Return the [x, y] coordinate for the center point of the cell that contains the specified text.  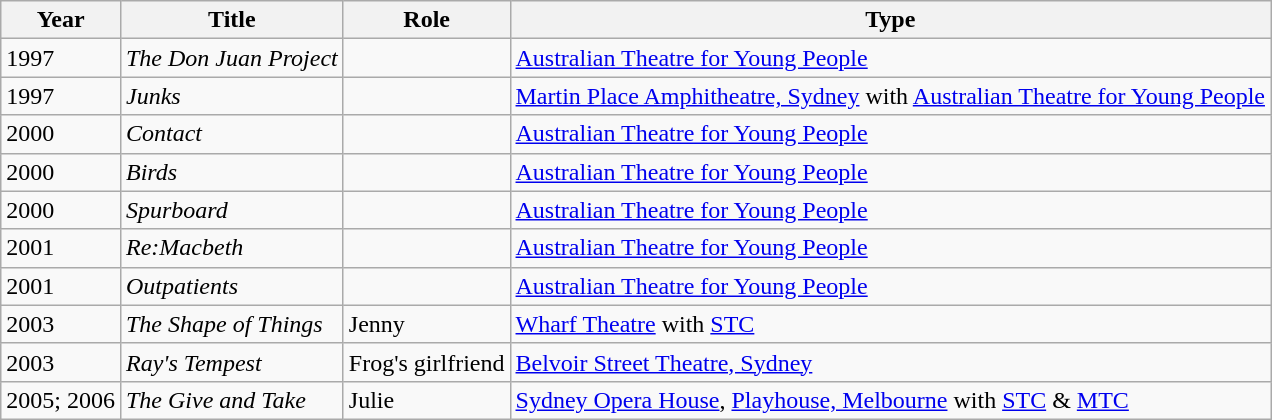
The Don Juan Project [232, 58]
Junks [232, 96]
Sydney Opera House, Playhouse, Melbourne with STC & MTC [890, 400]
Frog's girlfriend [426, 362]
The Give and Take [232, 400]
Re:Macbeth [232, 248]
Birds [232, 172]
Martin Place Amphitheatre, Sydney with Australian Theatre for Young People [890, 96]
Role [426, 20]
Jenny [426, 324]
2005; 2006 [61, 400]
Belvoir Street Theatre, Sydney [890, 362]
Outpatients [232, 286]
Wharf Theatre with STC [890, 324]
Title [232, 20]
Contact [232, 134]
Year [61, 20]
Type [890, 20]
The Shape of Things [232, 324]
Julie [426, 400]
Spurboard [232, 210]
Ray's Tempest [232, 362]
